Output the (x, y) coordinate of the center of the cell containing the given text.  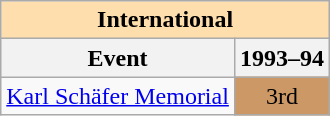
Event (118, 58)
1993–94 (282, 58)
International (166, 20)
Karl Schäfer Memorial (118, 96)
3rd (282, 96)
